Find where the given text appears and provide that cell's center as (X, Y) coordinate. 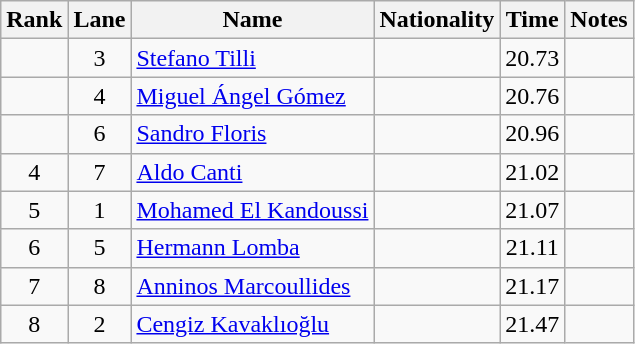
20.73 (532, 58)
Notes (599, 20)
Lane (100, 20)
Mohamed El Kandoussi (252, 210)
20.76 (532, 96)
Rank (34, 20)
21.11 (532, 248)
Stefano Tilli (252, 58)
2 (100, 324)
20.96 (532, 134)
21.47 (532, 324)
Time (532, 20)
1 (100, 210)
Nationality (437, 20)
21.17 (532, 286)
Hermann Lomba (252, 248)
Aldo Canti (252, 172)
Cengiz Kavaklıoğlu (252, 324)
21.02 (532, 172)
Name (252, 20)
21.07 (532, 210)
Sandro Floris (252, 134)
3 (100, 58)
Anninos Marcoullides (252, 286)
Miguel Ángel Gómez (252, 96)
